Scan for the cell matching the given text and deliver its [x, y] coordinate at center. 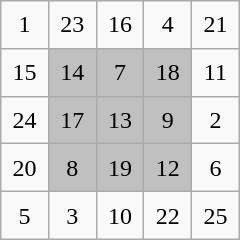
9 [168, 120]
15 [25, 72]
21 [216, 25]
14 [72, 72]
16 [120, 25]
25 [216, 216]
5 [25, 216]
23 [72, 25]
24 [25, 120]
18 [168, 72]
20 [25, 168]
2 [216, 120]
8 [72, 168]
10 [120, 216]
22 [168, 216]
1 [25, 25]
17 [72, 120]
3 [72, 216]
4 [168, 25]
7 [120, 72]
6 [216, 168]
13 [120, 120]
11 [216, 72]
19 [120, 168]
12 [168, 168]
